Scan for the cell matching the given text and deliver its [X, Y] coordinate at center. 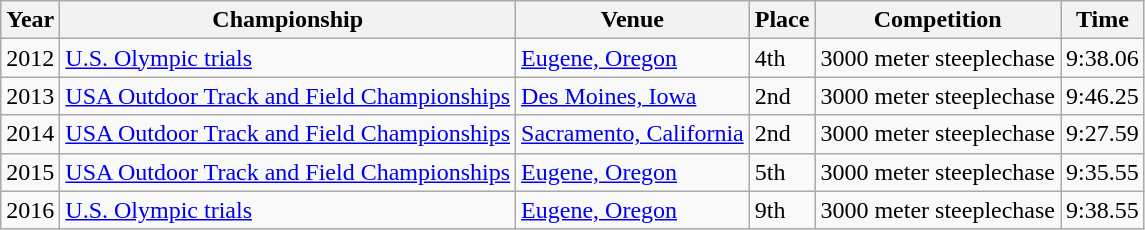
4th [782, 58]
9:46.25 [1103, 96]
5th [782, 172]
2012 [30, 58]
2014 [30, 134]
9:38.06 [1103, 58]
2013 [30, 96]
Competition [938, 20]
9:27.59 [1103, 134]
Year [30, 20]
9:35.55 [1103, 172]
Place [782, 20]
9:38.55 [1103, 210]
Time [1103, 20]
Des Moines, Iowa [633, 96]
2015 [30, 172]
Championship [288, 20]
9th [782, 210]
Sacramento, California [633, 134]
2016 [30, 210]
Venue [633, 20]
